Search for the cell housing the specified text and yield its [x, y] center coordinate. 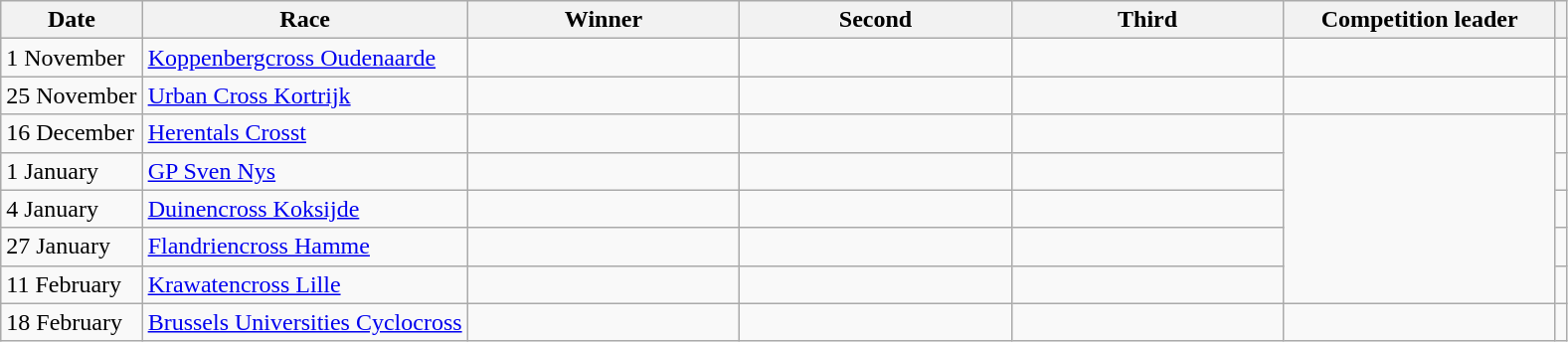
4 January [72, 209]
Second [876, 20]
GP Sven Nys [304, 171]
Duinencross Koksijde [304, 209]
Competition leader [1420, 20]
25 November [72, 95]
Koppenbergcross Oudenaarde [304, 58]
Urban Cross Kortrijk [304, 95]
Third [1147, 20]
Brussels Universities Cyclocross [304, 322]
Flandriencross Hamme [304, 247]
16 December [72, 133]
11 February [72, 284]
Race [304, 20]
Winner [604, 20]
1 January [72, 171]
1 November [72, 58]
Krawatencross Lille [304, 284]
18 February [72, 322]
Herentals Crosst [304, 133]
27 January [72, 247]
Date [72, 20]
